Identify which cell holds the provided text, then report its (x, y) central coordinate. 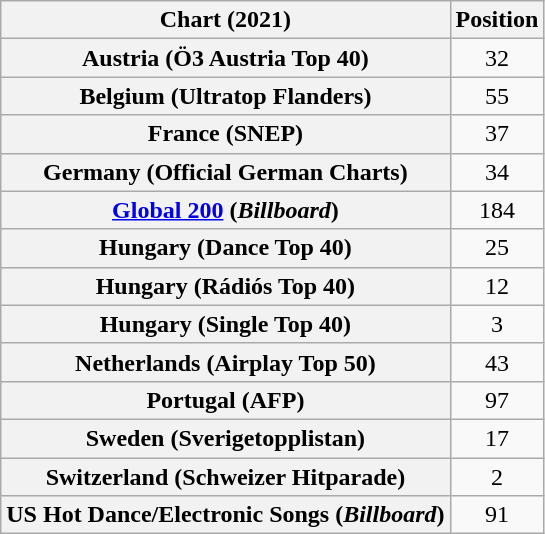
Netherlands (Airplay Top 50) (226, 362)
Hungary (Single Top 40) (226, 324)
Hungary (Dance Top 40) (226, 248)
Switzerland (Schweizer Hitparade) (226, 477)
Portugal (AFP) (226, 400)
25 (497, 248)
3 (497, 324)
37 (497, 134)
Belgium (Ultratop Flanders) (226, 96)
France (SNEP) (226, 134)
Hungary (Rádiós Top 40) (226, 286)
34 (497, 172)
17 (497, 438)
Germany (Official German Charts) (226, 172)
US Hot Dance/Electronic Songs (Billboard) (226, 515)
32 (497, 58)
Austria (Ö3 Austria Top 40) (226, 58)
97 (497, 400)
Chart (2021) (226, 20)
Global 200 (Billboard) (226, 210)
12 (497, 286)
Position (497, 20)
43 (497, 362)
2 (497, 477)
91 (497, 515)
55 (497, 96)
184 (497, 210)
Sweden (Sverigetopplistan) (226, 438)
